Identify which cell holds the provided text, then report its [x, y] central coordinate. 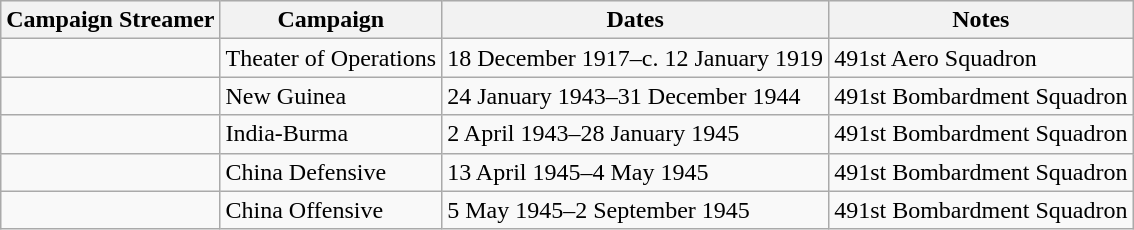
13 April 1945–4 May 1945 [636, 172]
Notes [981, 20]
2 April 1943–28 January 1945 [636, 134]
China Defensive [331, 172]
Campaign Streamer [110, 20]
5 May 1945–2 September 1945 [636, 210]
18 December 1917–c. 12 January 1919 [636, 58]
Theater of Operations [331, 58]
24 January 1943–31 December 1944 [636, 96]
China Offensive [331, 210]
Campaign [331, 20]
Dates [636, 20]
India-Burma [331, 134]
491st Aero Squadron [981, 58]
New Guinea [331, 96]
